Return (x, y) of the center of cell containing provided text 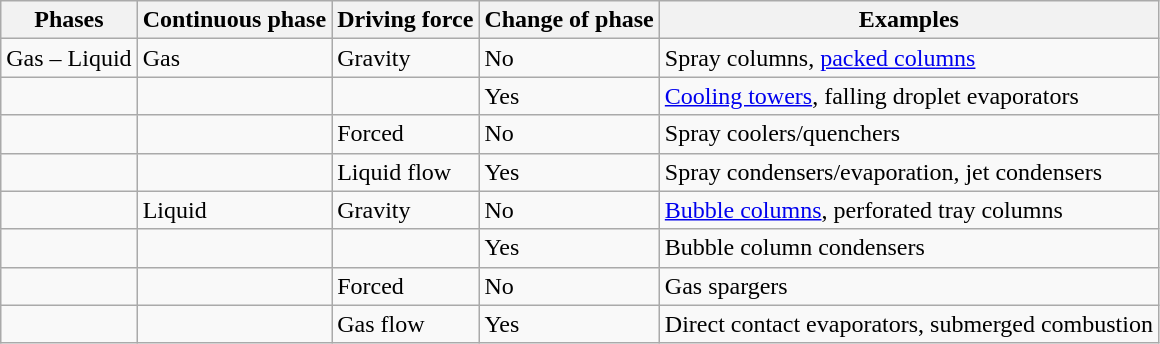
Gas (234, 58)
Liquid flow (406, 172)
Driving force (406, 20)
Gas spargers (908, 286)
Cooling towers, falling droplet evaporators (908, 96)
Liquid (234, 210)
Spray columns, packed columns (908, 58)
Phases (69, 20)
Gas – Liquid (69, 58)
Gas flow (406, 324)
Examples (908, 20)
Direct contact evaporators, submerged combustion (908, 324)
Spray coolers/quenchers (908, 134)
Bubble column condensers (908, 248)
Spray condensers/evaporation, jet condensers (908, 172)
Bubble columns, perforated tray columns (908, 210)
Continuous phase (234, 20)
Change of phase (569, 20)
